Return [x, y] of the center of cell containing provided text 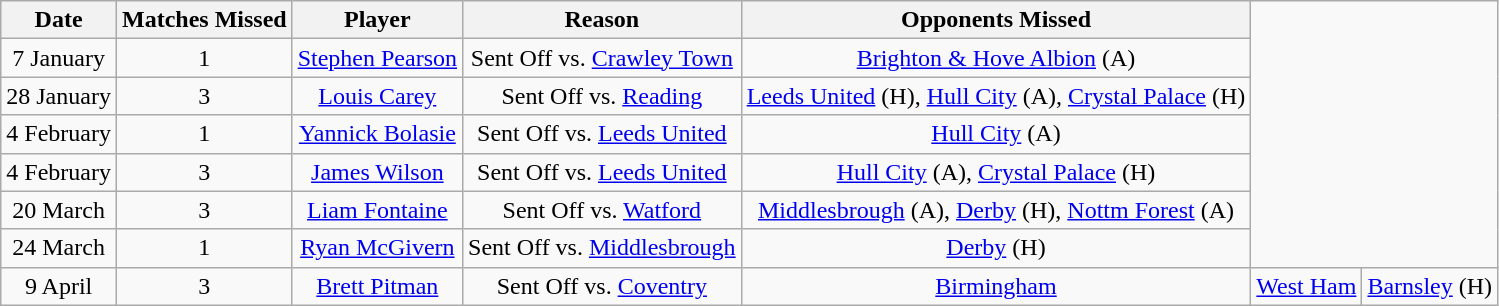
Hull City (A), Crystal Palace (H) [996, 172]
Sent Off vs. Reading [602, 96]
Hull City (A) [996, 134]
Opponents Missed [996, 20]
Louis Carey [377, 96]
Reason [602, 20]
Sent Off vs. Watford [602, 210]
Leeds United (H), Hull City (A), Crystal Palace (H) [996, 96]
Sent Off vs. Crawley Town [602, 58]
9 April [59, 286]
Matches Missed [204, 20]
West Ham [1306, 286]
24 March [59, 248]
Ryan McGivern [377, 248]
Brighton & Hove Albion (A) [996, 58]
Liam Fontaine [377, 210]
Birmingham [996, 286]
Sent Off vs. Coventry [602, 286]
Date [59, 20]
Sent Off vs. Middlesbrough [602, 248]
Derby (H) [996, 248]
Barnsley (H) [1430, 286]
7 January [59, 58]
20 March [59, 210]
James Wilson [377, 172]
Player [377, 20]
Brett Pitman [377, 286]
Middlesbrough (A), Derby (H), Nottm Forest (A) [996, 210]
Yannick Bolasie [377, 134]
28 January [59, 96]
Stephen Pearson [377, 58]
